Provide the (X, Y) coordinate of the cell's center where the given text is located.  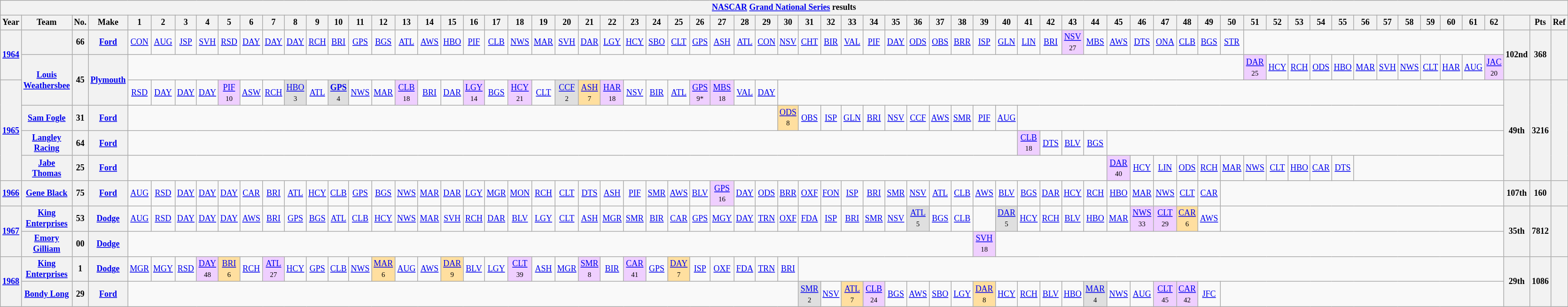
24 (657, 23)
HCY21 (520, 92)
66 (80, 42)
SMR8 (589, 269)
ODS8 (788, 118)
11 (360, 23)
75 (80, 193)
30 (788, 23)
15 (452, 23)
35th (1517, 231)
33 (852, 23)
8 (295, 23)
DAR9 (452, 269)
5 (229, 23)
48 (1187, 23)
Make (108, 23)
32 (831, 23)
102nd (1517, 54)
CLT45 (1165, 294)
DAR5 (1006, 219)
55 (1343, 23)
107th (1517, 193)
CCF (918, 118)
39 (984, 23)
Plymouth (108, 80)
61 (1474, 23)
2 (164, 23)
GPS4 (339, 92)
MBS (1095, 42)
NASCAR Grand National Series results (784, 8)
ASH7 (589, 92)
Team (47, 23)
MAR6 (383, 269)
ASW (251, 92)
9 (318, 23)
43 (1072, 23)
35 (896, 23)
GPS9* (700, 92)
Jabe Thomas (47, 168)
CLB24 (874, 294)
49th (1517, 130)
MON (520, 193)
44 (1095, 23)
160 (1540, 193)
00 (80, 244)
59 (1430, 23)
CAR42 (1187, 294)
17 (496, 23)
14 (429, 23)
Year (11, 23)
56 (1365, 23)
52 (1277, 23)
FON (831, 193)
58 (1410, 23)
HBO3 (295, 92)
1965 (11, 130)
38 (962, 23)
1966 (11, 193)
62 (1494, 23)
SMR2 (809, 294)
37 (940, 23)
51 (1255, 23)
40 (1006, 23)
LGY14 (474, 92)
1086 (1540, 282)
1968 (11, 282)
ATL27 (273, 269)
Gene Black (47, 193)
1967 (11, 231)
DAY48 (207, 269)
368 (1540, 54)
10 (339, 23)
HAR18 (612, 92)
64 (80, 143)
22 (612, 23)
DAY7 (679, 269)
Sam Fogle (47, 118)
27 (722, 23)
CAR41 (634, 269)
41 (1029, 23)
DAR25 (1255, 68)
3216 (1540, 130)
3 (186, 23)
MAR4 (1095, 294)
SVH18 (984, 244)
ATL5 (918, 219)
36 (918, 23)
CAR6 (1187, 219)
29th (1517, 282)
18 (520, 23)
16 (474, 23)
JSP (186, 42)
DAR40 (1119, 168)
20 (567, 23)
ATL7 (852, 294)
7 (273, 23)
57 (1388, 23)
26 (700, 23)
NWS33 (1142, 219)
54 (1321, 23)
19 (544, 23)
Langley Racing (47, 143)
46 (1142, 23)
CLT29 (1165, 219)
Ref (1559, 23)
Pts (1540, 23)
DAR8 (984, 294)
NSV27 (1072, 42)
STR (1232, 42)
28 (745, 23)
Louis Weathersbee (47, 80)
12 (383, 23)
MBS18 (722, 92)
JFC (1209, 294)
7812 (1540, 231)
JAC20 (1494, 68)
HAR (1451, 68)
13 (407, 23)
50 (1232, 23)
CHT (809, 42)
4 (207, 23)
PIF10 (229, 92)
GPS16 (722, 193)
CLT39 (520, 269)
60 (1451, 23)
Emory Gilliam (47, 244)
34 (874, 23)
ONA (1165, 42)
Bondy Long (47, 294)
49 (1209, 23)
1964 (11, 54)
No. (80, 23)
6 (251, 23)
23 (634, 23)
21 (589, 23)
42 (1051, 23)
CCF2 (567, 92)
47 (1165, 23)
BRI6 (229, 269)
